Pinpoint the cell where the given text exists, returning its [x, y] midpoint coordinate. 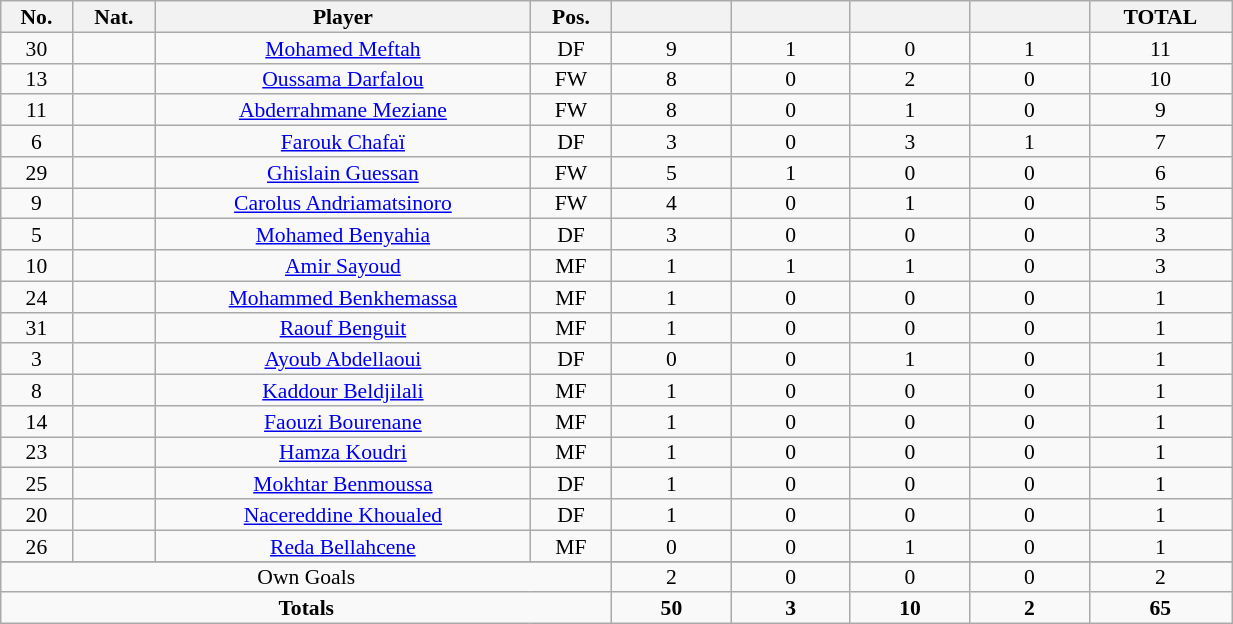
Own Goals [306, 576]
26 [36, 546]
Nacereddine Khoualed [344, 514]
25 [36, 484]
31 [36, 328]
Ayoub Abdellaoui [344, 360]
Totals [306, 608]
Farouk Chafaï [344, 142]
13 [36, 78]
Abderrahmane Meziane [344, 110]
30 [36, 48]
7 [1160, 142]
4 [672, 204]
24 [36, 296]
29 [36, 172]
Pos. [571, 16]
TOTAL [1160, 16]
Carolus Andriamatsinoro [344, 204]
20 [36, 514]
Kaddour Beldjilali [344, 390]
Mokhtar Benmoussa [344, 484]
Mohamed Meftah [344, 48]
Mohammed Benkhemassa [344, 296]
Faouzi Bourenane [344, 422]
23 [36, 452]
50 [672, 608]
No. [36, 16]
Nat. [114, 16]
Raouf Benguit [344, 328]
Oussama Darfalou [344, 78]
Amir Sayoud [344, 266]
14 [36, 422]
Reda Bellahcene [344, 546]
Mohamed Benyahia [344, 234]
Ghislain Guessan [344, 172]
65 [1160, 608]
Hamza Koudri [344, 452]
Player [344, 16]
